Locate the cell with the specified text and output its [X, Y] center coordinate. 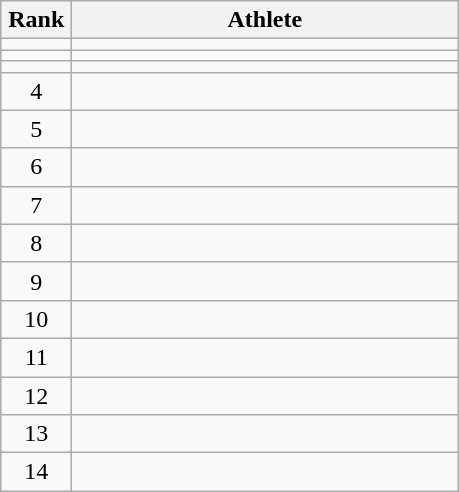
14 [36, 472]
11 [36, 357]
Rank [36, 20]
6 [36, 167]
7 [36, 205]
5 [36, 129]
12 [36, 395]
9 [36, 281]
8 [36, 243]
Athlete [265, 20]
13 [36, 434]
4 [36, 91]
10 [36, 319]
